Determine the [X, Y] coordinate at the center of the cell enclosing the given text.  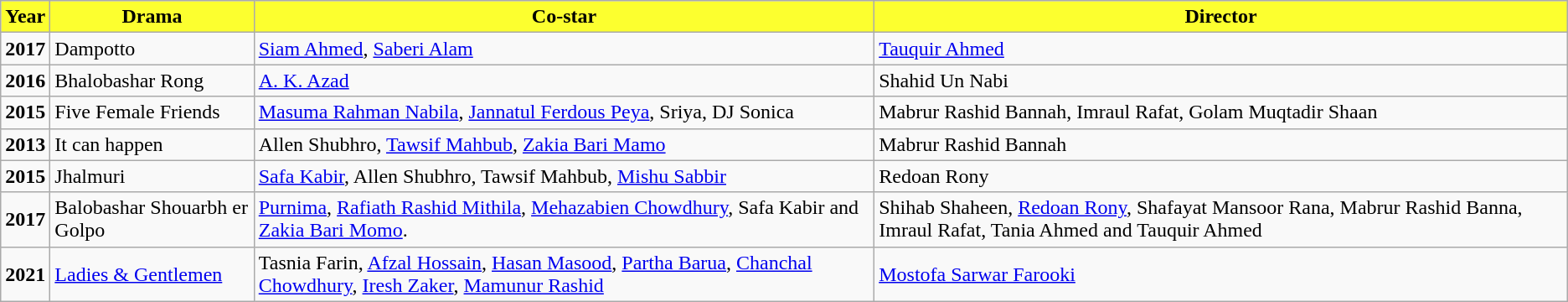
Year [25, 17]
Shihab Shaheen, Redoan Rony, Shafayat Mansoor Rana, Mabrur Rashid Banna, Imraul Rafat, Tania Ahmed and Tauquir Ahmed [1221, 220]
Masuma Rahman Nabila, Jannatul Ferdous Peya, Sriya, DJ Sonica [564, 112]
Shahid Un Nabi [1221, 81]
Bhalobashar Rong [152, 81]
A. K. Azad [564, 81]
Ladies & Gentlemen [152, 273]
Balobashar Shouarbh er Golpo [152, 220]
Dampotto [152, 49]
Mabrur Rashid Bannah, Imraul Rafat, Golam Muqtadir Shaan [1221, 112]
Co-star [564, 17]
Safa Kabir, Allen Shubhro, Tawsif Mahbub, Mishu Sabbir [564, 176]
Jhalmuri [152, 176]
Tasnia Farin, Afzal Hossain, Hasan Masood, Partha Barua, Chanchal Chowdhury, Iresh Zaker, Mamunur Rashid [564, 273]
Redoan Rony [1221, 176]
2016 [25, 81]
Allen Shubhro, Tawsif Mahbub, Zakia Bari Mamo [564, 144]
Drama [152, 17]
Mabrur Rashid Bannah [1221, 144]
Tauquir Ahmed [1221, 49]
2021 [25, 273]
It can happen [152, 144]
Five Female Friends [152, 112]
2013 [25, 144]
Director [1221, 17]
Siam Ahmed, Saberi Alam [564, 49]
Purnima, Rafiath Rashid Mithila, Mehazabien Chowdhury, Safa Kabir and Zakia Bari Momo. [564, 220]
Mostofa Sarwar Farooki [1221, 273]
